Provide the [x, y] coordinate of the cell's center where the given text is located.  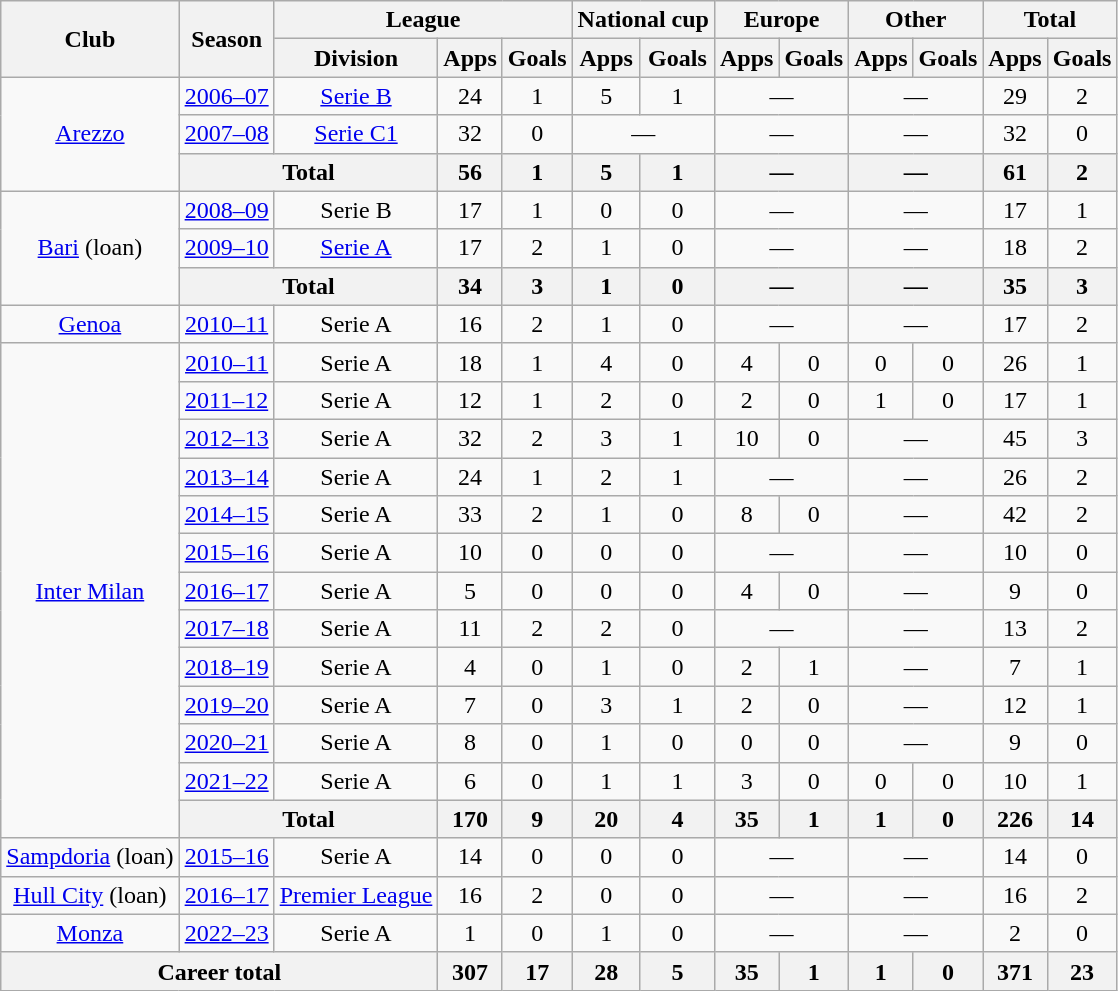
Serie C1 [356, 134]
371 [1015, 971]
2011–12 [226, 400]
28 [606, 971]
45 [1015, 438]
42 [1015, 515]
League [423, 20]
34 [470, 286]
National cup [643, 20]
Club [90, 39]
Genoa [90, 324]
Inter Milan [90, 590]
Career total [220, 971]
Monza [90, 933]
33 [470, 515]
2013–14 [226, 477]
307 [470, 971]
2012–13 [226, 438]
Hull City (loan) [90, 895]
11 [470, 629]
13 [1015, 629]
2022–23 [226, 933]
2008–09 [226, 210]
Arezzo [90, 134]
Sampdoria (loan) [90, 857]
Premier League [356, 895]
Bari (loan) [90, 248]
2017–18 [226, 629]
20 [606, 819]
2018–19 [226, 667]
2007–08 [226, 134]
56 [470, 172]
Season [226, 39]
6 [470, 781]
61 [1015, 172]
2006–07 [226, 96]
170 [470, 819]
2014–15 [226, 515]
2021–22 [226, 781]
226 [1015, 819]
29 [1015, 96]
23 [1082, 971]
2019–20 [226, 705]
2009–10 [226, 248]
Europe [781, 20]
Other [916, 20]
Division [356, 58]
2020–21 [226, 743]
